Locate the cell with the specified text and output its [X, Y] center coordinate. 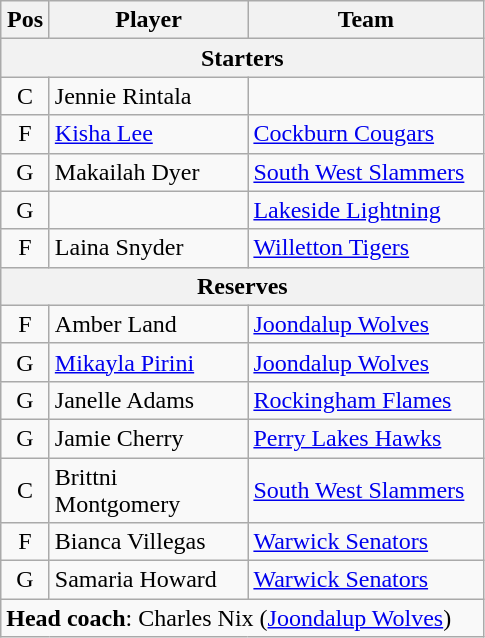
Makailah Dyer [148, 172]
Bianca Villegas [148, 542]
Reserves [242, 286]
Amber Land [148, 324]
Kisha Lee [148, 134]
Janelle Adams [148, 400]
Brittni Montgomery [148, 490]
Cockburn Cougars [366, 134]
Head coach: Charles Nix (Joondalup Wolves) [242, 618]
Samaria Howard [148, 580]
Willetton Tigers [366, 248]
Jennie Rintala [148, 96]
Rockingham Flames [366, 400]
Pos [26, 20]
Jamie Cherry [148, 438]
Team [366, 20]
Player [148, 20]
Lakeside Lightning [366, 210]
Perry Lakes Hawks [366, 438]
Mikayla Pirini [148, 362]
Starters [242, 58]
Laina Snyder [148, 248]
